Capture the cell that displays the provided text and extract its [x, y] central coordinate. 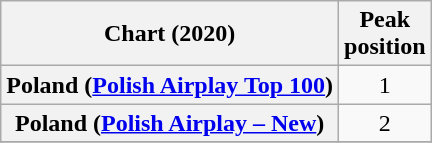
Peakposition [385, 34]
Poland (Polish Airplay – New) [170, 123]
Poland (Polish Airplay Top 100) [170, 85]
2 [385, 123]
1 [385, 85]
Chart (2020) [170, 34]
